Extract the [x, y] coordinate from the center of the cell holding the provided text.  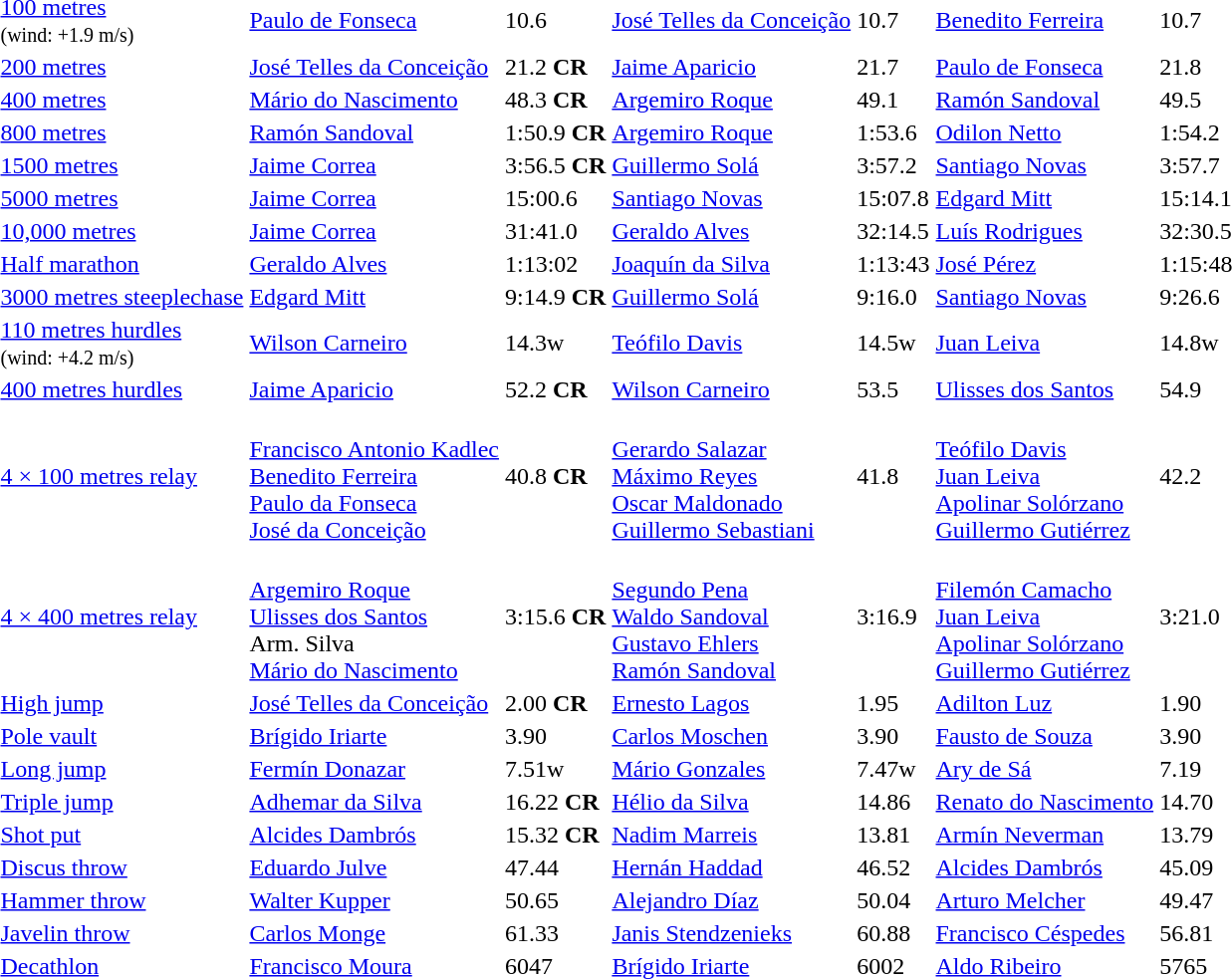
Adhemar da Silva [374, 802]
Odilon Netto [1045, 132]
Paulo de Fonseca [1045, 67]
Adilton Luz [1045, 703]
Armín Neverman [1045, 835]
13.81 [893, 835]
Ary de Sá [1045, 769]
Brígido Iriarte [374, 736]
1.95 [893, 703]
61.33 [556, 933]
Ulisses dos Santos [1045, 389]
1:50.9 CR [556, 132]
14.5w [893, 343]
14.86 [893, 802]
Juan Leiva [1045, 343]
1:13:02 [556, 264]
1:53.6 [893, 132]
1:13:43 [893, 264]
47.44 [556, 867]
2.00 CR [556, 703]
Teófilo Davis [731, 343]
53.5 [893, 389]
Hélio da Silva [731, 802]
40.8 CR [556, 476]
46.52 [893, 867]
3:15.6 CR [556, 616]
7.47w [893, 769]
Fermín Donazar [374, 769]
60.88 [893, 933]
48.3 CR [556, 100]
9:16.0 [893, 297]
21.2 CR [556, 67]
15:00.6 [556, 198]
Gerardo SalazarMáximo ReyesOscar MaldonadoGuillermo Sebastiani [731, 476]
Filemón CamachoJuan LeivaApolinar SolórzanoGuillermo Gutiérrez [1045, 616]
31:41.0 [556, 231]
3:56.5 CR [556, 165]
9:14.9 CR [556, 297]
Alejandro Díaz [731, 900]
Mário do Nascimento [374, 100]
Arturo Melcher [1045, 900]
50.04 [893, 900]
Nadim Marreis [731, 835]
Walter Kupper [374, 900]
Ernesto Lagos [731, 703]
Teófilo DavisJuan LeivaApolinar SolórzanoGuillermo Gutiérrez [1045, 476]
Renato do Nascimento [1045, 802]
Hernán Haddad [731, 867]
Joaquín da Silva [731, 264]
15.32 CR [556, 835]
Carlos Moschen [731, 736]
Francisco Antonio KadlecBenedito FerreiraPaulo da FonsecaJosé da Conceição [374, 476]
Carlos Monge [374, 933]
Eduardo Julve [374, 867]
14.3w [556, 343]
49.1 [893, 100]
52.2 CR [556, 389]
Mário Gonzales [731, 769]
7.51w [556, 769]
21.7 [893, 67]
Janis Stendzenieks [731, 933]
16.22 CR [556, 802]
15:07.8 [893, 198]
Segundo PenaWaldo SandovalGustavo EhlersRamón Sandoval [731, 616]
Luís Rodrigues [1045, 231]
Francisco Céspedes [1045, 933]
3:16.9 [893, 616]
32:14.5 [893, 231]
Argemiro RoqueUlisses dos SantosArm. SilvaMário do Nascimento [374, 616]
José Pérez [1045, 264]
41.8 [893, 476]
3:57.2 [893, 165]
50.65 [556, 900]
Fausto de Souza [1045, 736]
